Provide the (x, y) coordinate of the cell's center where the given text is located.  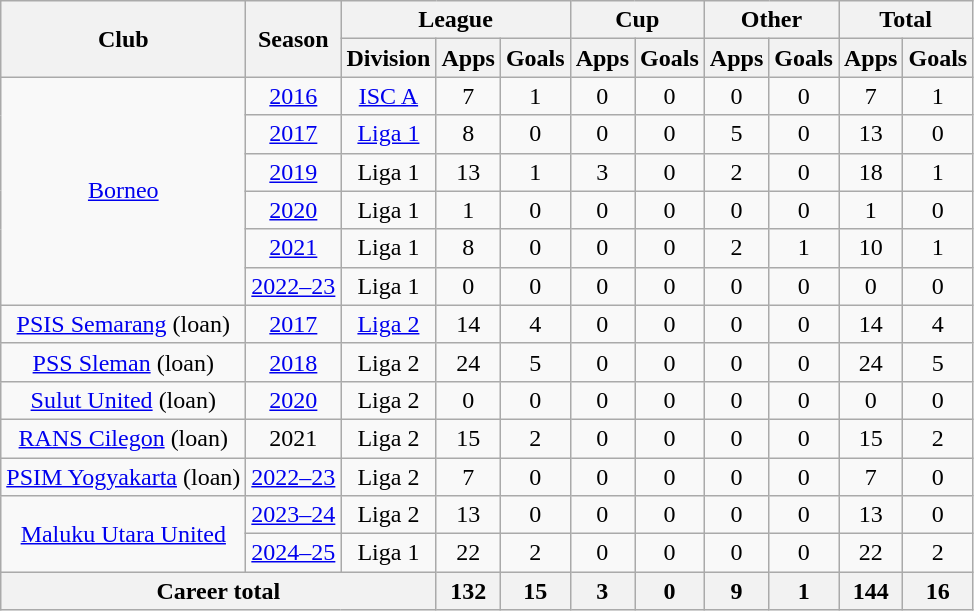
ISC A (388, 96)
Career total (218, 591)
144 (870, 591)
132 (468, 591)
PSIS Semarang (loan) (124, 324)
PSS Sleman (loan) (124, 362)
2019 (294, 172)
18 (870, 172)
2018 (294, 362)
2023–24 (294, 515)
Club (124, 39)
2024–25 (294, 553)
RANS Cilegon (loan) (124, 438)
Division (388, 58)
Sulut United (loan) (124, 400)
2016 (294, 96)
9 (736, 591)
10 (870, 248)
PSIM Yogyakarta (loan) (124, 477)
16 (938, 591)
Other (771, 20)
Total (905, 20)
Maluku Utara United (124, 534)
Borneo (124, 191)
Cup (637, 20)
Season (294, 39)
League (456, 20)
